Capture the cell that displays the provided text and extract its [x, y] central coordinate. 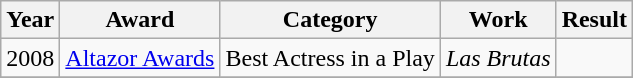
Las Brutas [498, 58]
Best Actress in a Play [330, 58]
Year [30, 20]
2008 [30, 58]
Category [330, 20]
Altazor Awards [140, 58]
Work [498, 20]
Award [140, 20]
Result [594, 20]
